Provide the [x, y] coordinate of the cell's center where the given text is located.  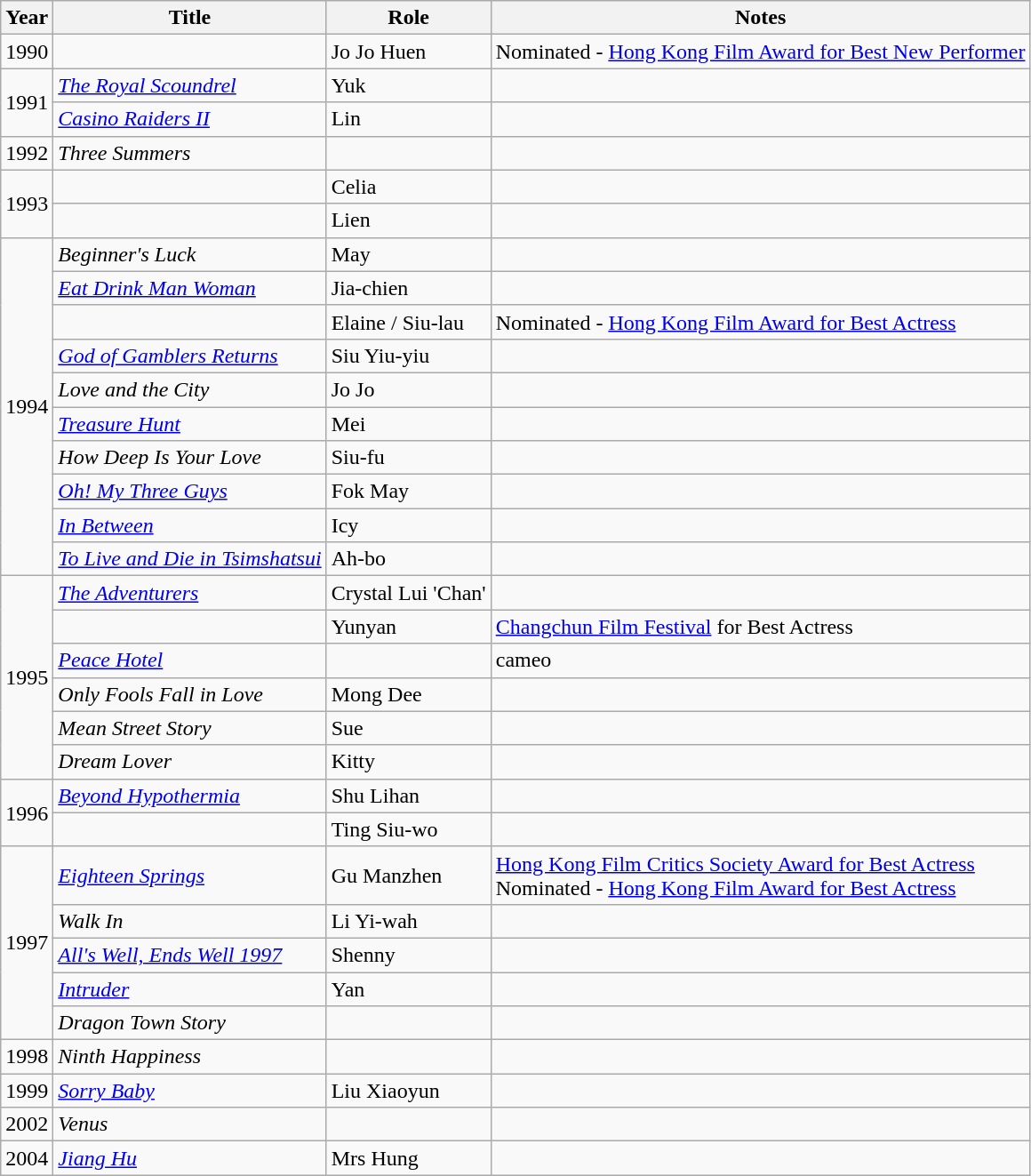
Ah-bo [409, 559]
Intruder [190, 989]
Yan [409, 989]
All's Well, Ends Well 1997 [190, 955]
Role [409, 18]
Only Fools Fall in Love [190, 694]
Hong Kong Film Critics Society Award for Best ActressNominated - Hong Kong Film Award for Best Actress [761, 875]
Peace Hotel [190, 660]
2004 [27, 1158]
Shenny [409, 955]
1991 [27, 102]
Jia-chien [409, 288]
1998 [27, 1057]
Nominated - Hong Kong Film Award for Best Actress [761, 322]
Beyond Hypothermia [190, 796]
1993 [27, 204]
God of Gamblers Returns [190, 356]
1992 [27, 153]
Eighteen Springs [190, 875]
Lin [409, 119]
Lien [409, 220]
To Live and Die in Tsimshatsui [190, 559]
1994 [27, 407]
Oh! My Three Guys [190, 492]
Celia [409, 187]
Title [190, 18]
In Between [190, 525]
Jiang Hu [190, 1158]
Sorry Baby [190, 1091]
Ninth Happiness [190, 1057]
Beginner's Luck [190, 254]
Kitty [409, 762]
May [409, 254]
Treasure Hunt [190, 424]
Fok May [409, 492]
Mei [409, 424]
Li Yi-wah [409, 921]
Liu Xiaoyun [409, 1091]
Elaine / Siu-lau [409, 322]
Yuk [409, 85]
Changchun Film Festival for Best Actress [761, 627]
Mong Dee [409, 694]
Dream Lover [190, 762]
Shu Lihan [409, 796]
1997 [27, 942]
Jo Jo [409, 389]
Casino Raiders II [190, 119]
Siu Yiu-yiu [409, 356]
Walk In [190, 921]
2002 [27, 1124]
Eat Drink Man Woman [190, 288]
1999 [27, 1091]
1990 [27, 52]
Year [27, 18]
How Deep Is Your Love [190, 458]
The Adventurers [190, 593]
The Royal Scoundrel [190, 85]
Mrs Hung [409, 1158]
cameo [761, 660]
Crystal Lui 'Chan' [409, 593]
1995 [27, 677]
Icy [409, 525]
Gu Manzhen [409, 875]
Ting Siu-wo [409, 829]
Three Summers [190, 153]
Venus [190, 1124]
Mean Street Story [190, 728]
Yunyan [409, 627]
Nominated - Hong Kong Film Award for Best New Performer [761, 52]
Jo Jo Huen [409, 52]
1996 [27, 812]
Sue [409, 728]
Love and the City [190, 389]
Notes [761, 18]
Dragon Town Story [190, 1023]
Siu-fu [409, 458]
